Capture the cell that displays the provided text and extract its [X, Y] central coordinate. 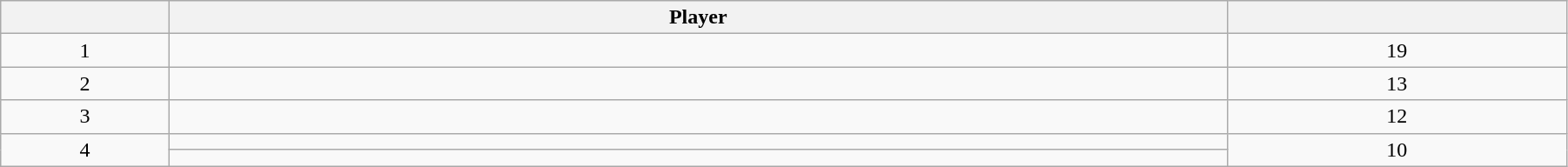
2 [85, 83]
Player [698, 17]
1 [85, 50]
3 [85, 117]
19 [1397, 50]
10 [1397, 150]
13 [1397, 83]
12 [1397, 117]
4 [85, 150]
